Return the [X, Y] coordinate for the center point of the cell that contains the specified text.  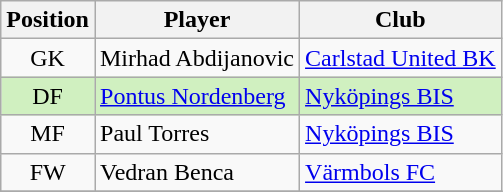
Carlstad United BK [401, 58]
DF [48, 96]
Club [401, 20]
Värmbols FC [401, 172]
Pontus Nordenberg [196, 96]
GK [48, 58]
MF [48, 134]
Player [196, 20]
Paul Torres [196, 134]
Vedran Benca [196, 172]
FW [48, 172]
Mirhad Abdijanovic [196, 58]
Position [48, 20]
